Pinpoint the cell where the given text exists, returning its (x, y) midpoint coordinate. 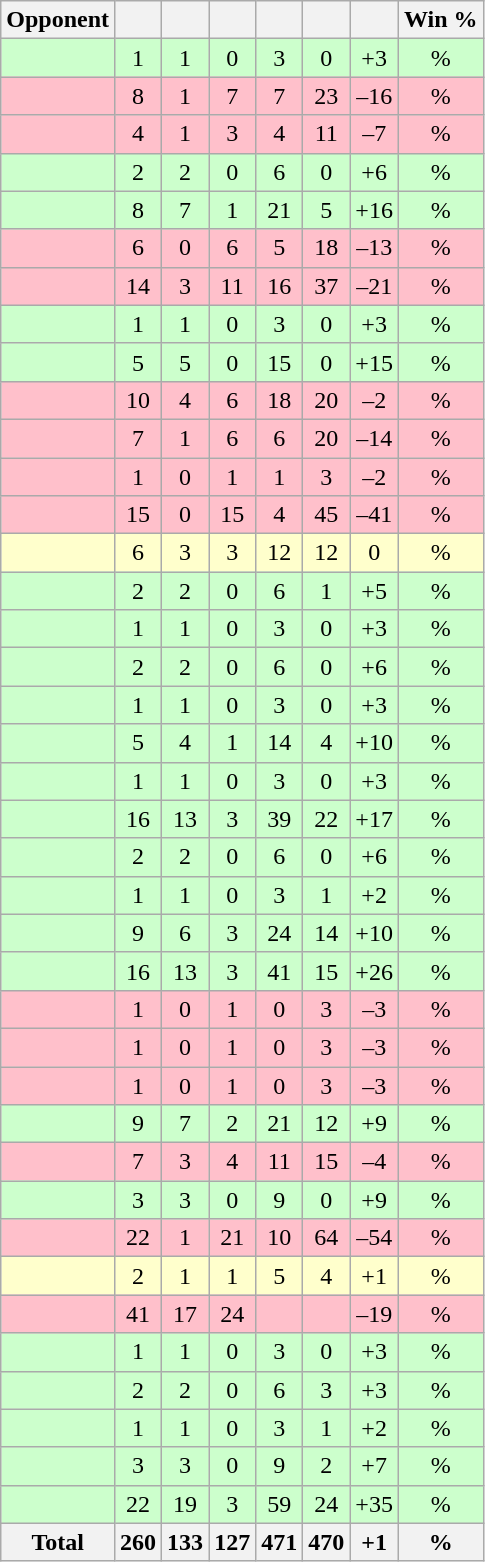
Win % (440, 20)
–7 (374, 134)
127 (232, 1542)
23 (326, 96)
–14 (374, 438)
17 (186, 1314)
–21 (374, 286)
–4 (374, 1162)
+16 (374, 210)
59 (280, 1504)
+5 (374, 591)
Opponent (58, 20)
–41 (374, 515)
+7 (374, 1466)
45 (326, 515)
Total (58, 1542)
+35 (374, 1504)
471 (280, 1542)
470 (326, 1542)
+26 (374, 971)
39 (280, 819)
–16 (374, 96)
–19 (374, 1314)
–54 (374, 1238)
19 (186, 1504)
260 (138, 1542)
64 (326, 1238)
–13 (374, 248)
+15 (374, 362)
37 (326, 286)
133 (186, 1542)
+17 (374, 819)
